Determine the (x, y) coordinate at the center of the cell enclosing the given text.  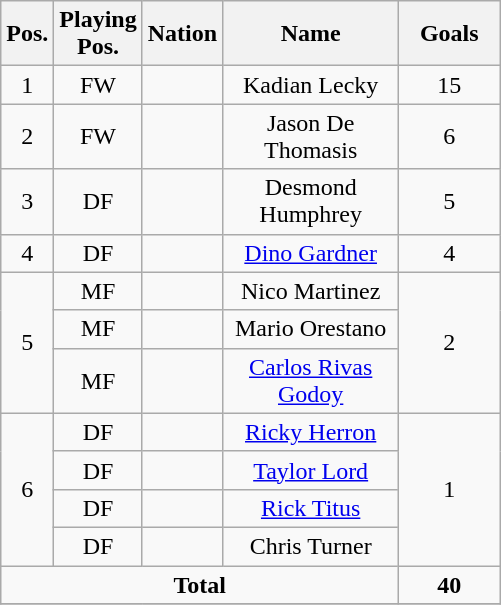
Nico Martinez (311, 291)
Dino Gardner (311, 253)
Pos. (28, 34)
Carlos Rivas Godoy (311, 380)
Nation (182, 34)
15 (450, 85)
3 (28, 202)
Total (200, 585)
Kadian Lecky (311, 85)
Ricky Herron (311, 432)
40 (450, 585)
Desmond Humphrey (311, 202)
Rick Titus (311, 508)
Chris Turner (311, 546)
Name (311, 34)
Playing Pos. (98, 34)
Mario Orestano (311, 329)
Jason De Thomasis (311, 136)
Goals (450, 34)
Taylor Lord (311, 470)
